Pinpoint the cell where the given text exists, returning its (x, y) midpoint coordinate. 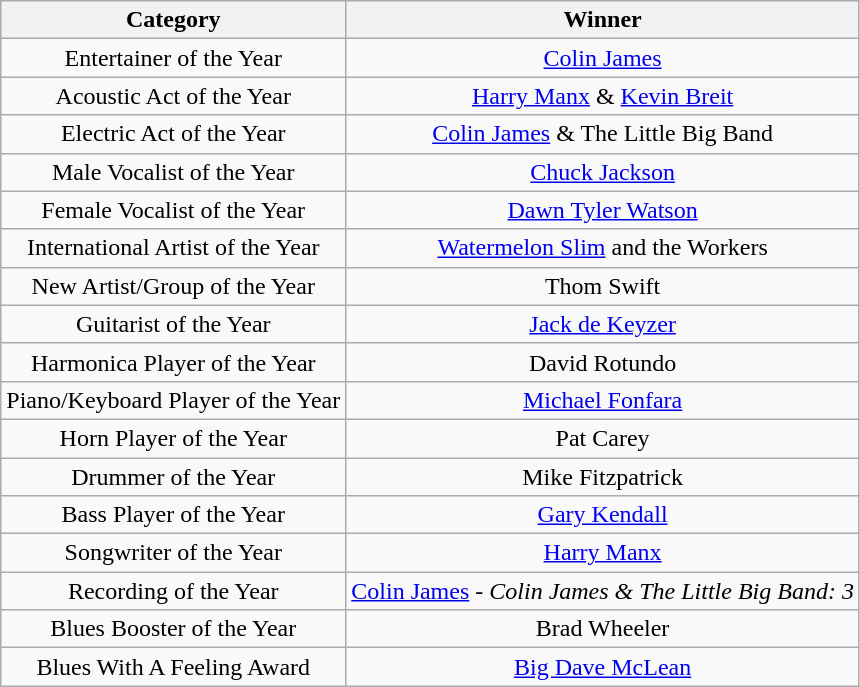
Piano/Keyboard Player of the Year (174, 400)
Gary Kendall (603, 515)
Songwriter of the Year (174, 553)
Watermelon Slim and the Workers (603, 248)
Colin James & The Little Big Band (603, 134)
David Rotundo (603, 362)
Acoustic Act of the Year (174, 96)
Harry Manx & Kevin Breit (603, 96)
Electric Act of the Year (174, 134)
Horn Player of the Year (174, 438)
Chuck Jackson (603, 172)
Big Dave McLean (603, 667)
Dawn Tyler Watson (603, 210)
Female Vocalist of the Year (174, 210)
Mike Fitzpatrick (603, 477)
Guitarist of the Year (174, 324)
International Artist of the Year (174, 248)
Pat Carey (603, 438)
Thom Swift (603, 286)
Colin James (603, 58)
New Artist/Group of the Year (174, 286)
Entertainer of the Year (174, 58)
Colin James - Colin James & The Little Big Band: 3 (603, 591)
Harry Manx (603, 553)
Blues Booster of the Year (174, 629)
Jack de Keyzer (603, 324)
Drummer of the Year (174, 477)
Category (174, 20)
Harmonica Player of the Year (174, 362)
Blues With A Feeling Award (174, 667)
Male Vocalist of the Year (174, 172)
Michael Fonfara (603, 400)
Recording of the Year (174, 591)
Bass Player of the Year (174, 515)
Brad Wheeler (603, 629)
Winner (603, 20)
